Find where the given text appears and provide that cell's center as (X, Y) coordinate. 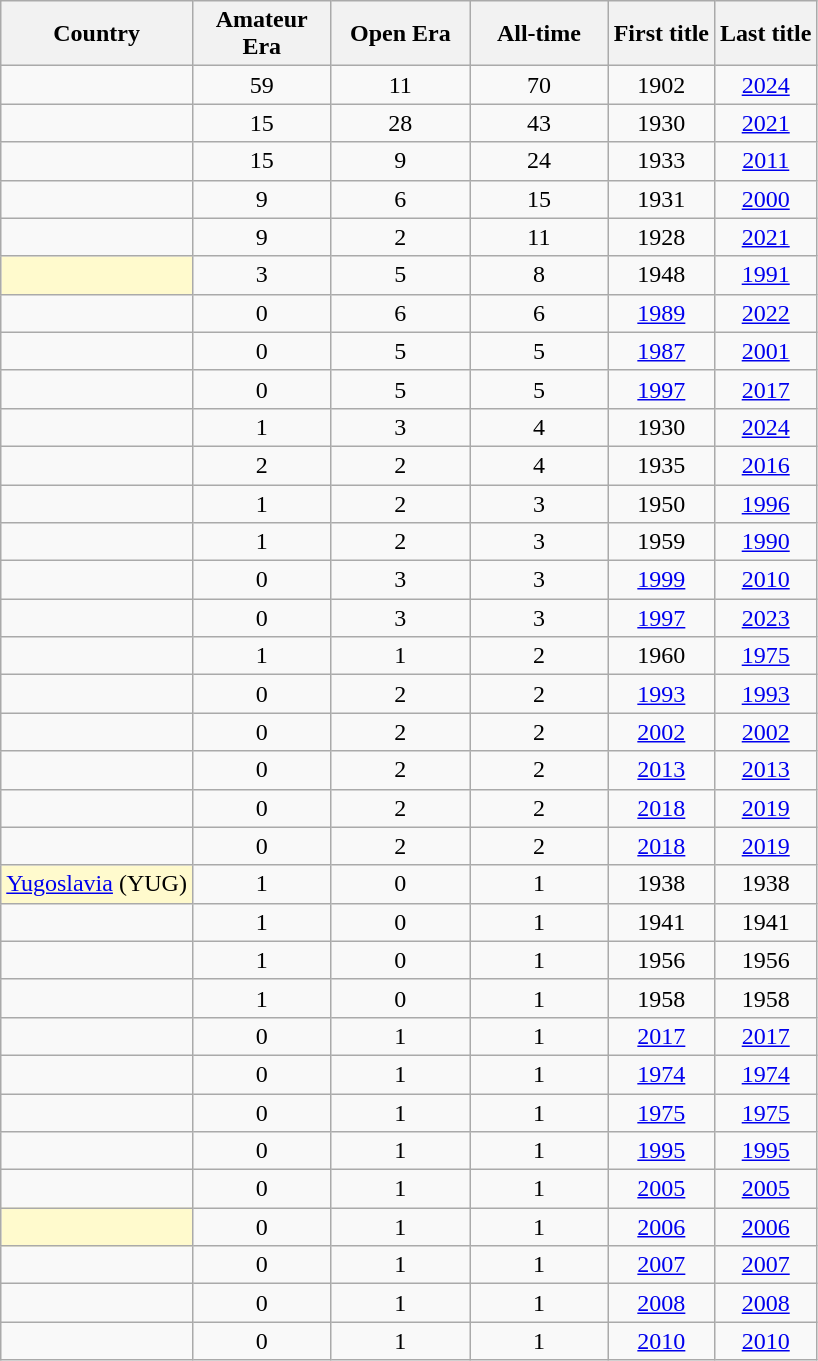
1999 (661, 580)
2000 (766, 199)
2016 (766, 465)
24 (540, 161)
2011 (766, 161)
1928 (661, 237)
Last title (766, 34)
43 (540, 123)
All-time (540, 34)
Open Era (400, 34)
Yugoslavia (YUG) (97, 884)
Country (97, 34)
2001 (766, 351)
First title (661, 34)
1948 (661, 275)
1902 (661, 85)
8 (540, 275)
1987 (661, 351)
1990 (766, 542)
1950 (661, 503)
28 (400, 123)
70 (540, 85)
2022 (766, 313)
1935 (661, 465)
1991 (766, 275)
1996 (766, 503)
1959 (661, 542)
1933 (661, 161)
2023 (766, 618)
1989 (661, 313)
1960 (661, 656)
1931 (661, 199)
59 (262, 85)
Amateur Era (262, 34)
